Provide the [X, Y] coordinate of the cell's center where the given text is located.  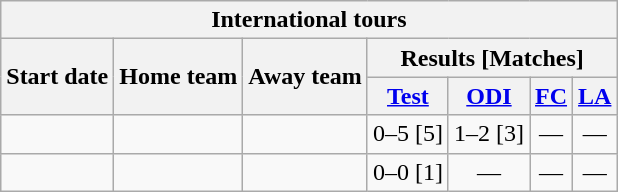
0–0 [1] [408, 172]
LA [595, 96]
ODI [488, 96]
Away team [306, 77]
Home team [178, 77]
FC [552, 96]
0–5 [5] [408, 134]
1–2 [3] [488, 134]
Test [408, 96]
Start date [58, 77]
Results [Matches] [492, 58]
International tours [309, 20]
